Detect which cell encompasses the target text, then output its [X, Y] center coordinate. 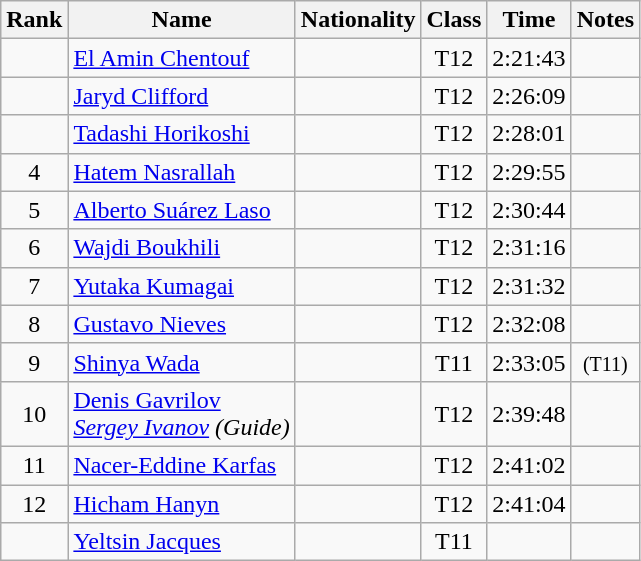
9 [34, 362]
Denis GavrilovSergey Ivanov (Guide) [182, 414]
2:28:01 [529, 134]
Name [182, 20]
Rank [34, 20]
Yeltsin Jacques [182, 542]
11 [34, 465]
(T11) [605, 362]
2:29:55 [529, 172]
8 [34, 324]
2:41:04 [529, 503]
2:32:08 [529, 324]
4 [34, 172]
2:31:16 [529, 248]
Time [529, 20]
2:21:43 [529, 58]
2:33:05 [529, 362]
2:30:44 [529, 210]
Nacer-Eddine Karfas [182, 465]
7 [34, 286]
Hatem Nasrallah [182, 172]
Gustavo Nieves [182, 324]
Yutaka Kumagai [182, 286]
2:26:09 [529, 96]
2:31:32 [529, 286]
Jaryd Clifford [182, 96]
2:39:48 [529, 414]
12 [34, 503]
Hicham Hanyn [182, 503]
6 [34, 248]
2:41:02 [529, 465]
5 [34, 210]
Shinya Wada [182, 362]
El Amin Chentouf [182, 58]
Alberto Suárez Laso [182, 210]
Class [454, 20]
10 [34, 414]
Wajdi Boukhili [182, 248]
Notes [605, 20]
Tadashi Horikoshi [182, 134]
Nationality [358, 20]
